Return [X, Y] of the center of cell containing provided text 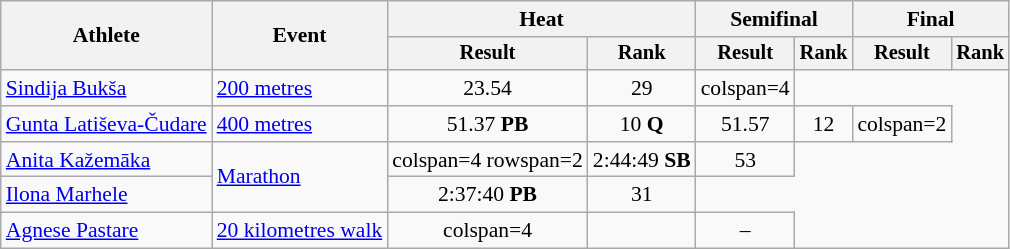
Final [930, 19]
Anita Kažemāka [106, 160]
10 Q [642, 124]
23.54 [488, 88]
400 metres [300, 124]
– [746, 231]
colspan=2 [902, 124]
Athlete [106, 36]
Semifinal [774, 19]
Agnese Pastare [106, 231]
2:44:49 SB [642, 160]
Sindija Bukša [106, 88]
Heat [541, 19]
Ilona Marhele [106, 195]
29 [642, 88]
53 [746, 160]
12 [824, 124]
51.57 [746, 124]
colspan=4 rowspan=2 [488, 160]
Event [300, 36]
Marathon [300, 178]
51.37 PB [488, 124]
20 kilometres walk [300, 231]
Gunta Latiševa-Čudare [106, 124]
2:37:40 PB [488, 195]
31 [642, 195]
200 metres [300, 88]
